Return the [x, y] coordinate for the center point of the cell that contains the specified text.  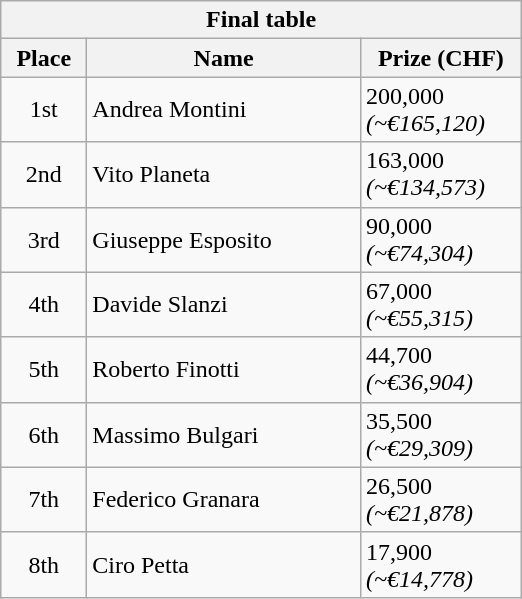
17,900(~€14,778) [440, 564]
Ciro Petta [224, 564]
Prize (CHF) [440, 58]
44,700(~€36,904) [440, 370]
5th [44, 370]
6th [44, 434]
Vito Planeta [224, 174]
90,000(~€74,304) [440, 240]
Giuseppe Esposito [224, 240]
2nd [44, 174]
Roberto Finotti [224, 370]
8th [44, 564]
Final table [262, 20]
Name [224, 58]
4th [44, 304]
Federico Granara [224, 500]
163,000(~€134,573) [440, 174]
3rd [44, 240]
Davide Slanzi [224, 304]
7th [44, 500]
1st [44, 110]
35,500(~€29,309) [440, 434]
67,000(~€55,315) [440, 304]
Massimo Bulgari [224, 434]
Andrea Montini [224, 110]
26,500(~€21,878) [440, 500]
Place [44, 58]
200,000(~€165,120) [440, 110]
